Return [x, y] of the center of cell containing provided text 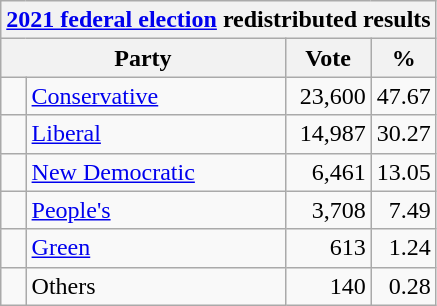
23,600 [328, 96]
Liberal [156, 134]
1.24 [404, 248]
7.49 [404, 210]
Green [156, 248]
Vote [328, 58]
14,987 [328, 134]
0.28 [404, 286]
Others [156, 286]
Conservative [156, 96]
2021 federal election redistributed results [218, 20]
Party [143, 58]
47.67 [404, 96]
3,708 [328, 210]
140 [328, 286]
30.27 [404, 134]
613 [328, 248]
% [404, 58]
13.05 [404, 172]
People's [156, 210]
6,461 [328, 172]
New Democratic [156, 172]
